Pinpoint the cell where the given text exists, returning its [X, Y] midpoint coordinate. 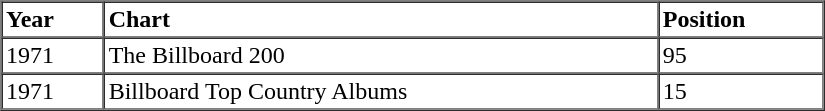
Year [54, 20]
15 [740, 92]
The Billboard 200 [381, 56]
Billboard Top Country Albums [381, 92]
Position [740, 20]
95 [740, 56]
Chart [381, 20]
